Pinpoint the cell where the given text exists, returning its (x, y) midpoint coordinate. 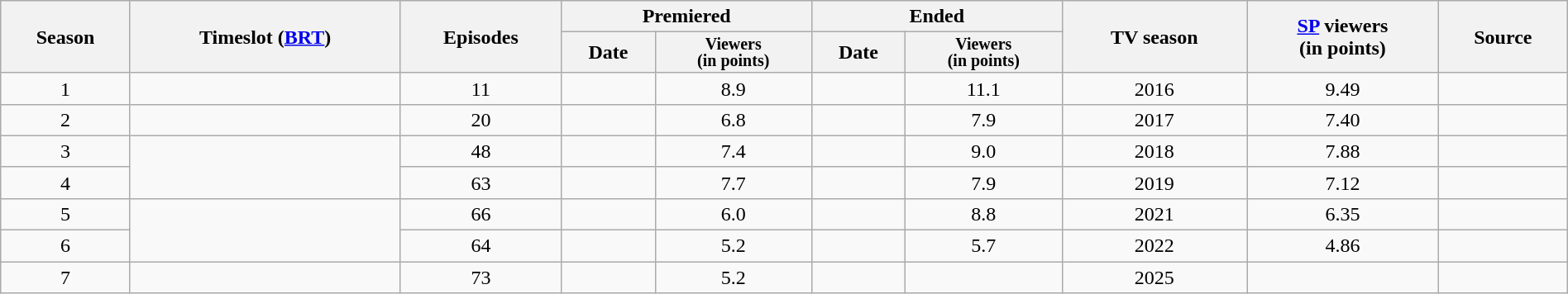
6.35 (1343, 215)
6.0 (733, 215)
2017 (1154, 120)
2018 (1154, 151)
11 (481, 88)
2025 (1154, 277)
3 (66, 151)
8.9 (733, 88)
11.1 (984, 88)
5.7 (984, 246)
6.8 (733, 120)
20 (481, 120)
63 (481, 183)
66 (481, 215)
1 (66, 88)
Source (1503, 37)
Timeslot (BRT) (265, 37)
2 (66, 120)
SP viewers(in points) (1343, 37)
73 (481, 277)
Season (66, 37)
5 (66, 215)
8.8 (984, 215)
7.4 (733, 151)
2016 (1154, 88)
2022 (1154, 246)
4 (66, 183)
48 (481, 151)
Premiered (686, 17)
2021 (1154, 215)
9.49 (1343, 88)
2019 (1154, 183)
7.7 (733, 183)
64 (481, 246)
TV season (1154, 37)
6 (66, 246)
7.88 (1343, 151)
7.40 (1343, 120)
Episodes (481, 37)
7.12 (1343, 183)
7 (66, 277)
Ended (936, 17)
4.86 (1343, 246)
9.0 (984, 151)
